Find where the given text appears and provide that cell's center as [X, Y] coordinate. 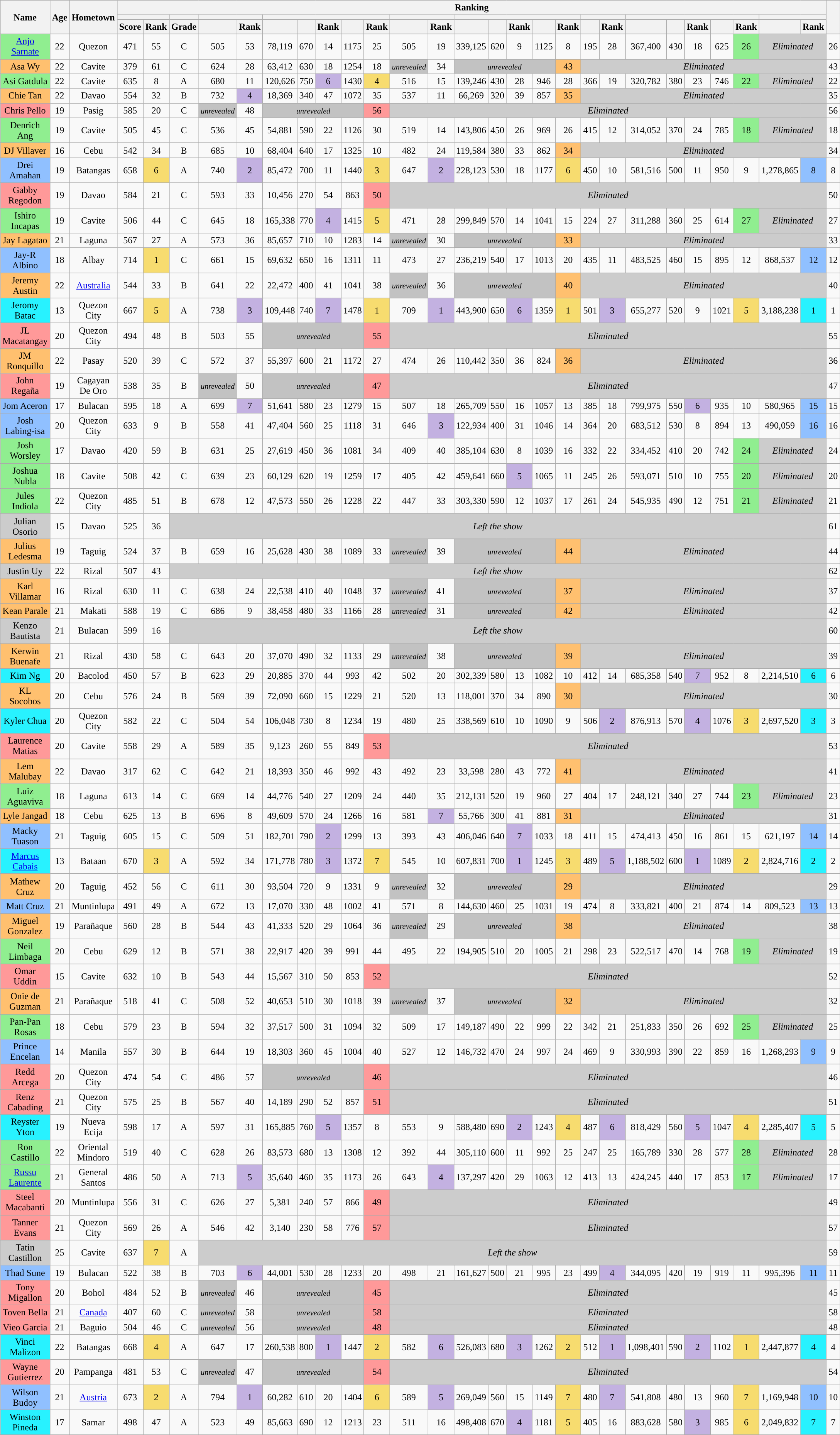
15,567 [280, 977]
3,188,238 [779, 310]
545,935 [646, 501]
522,517 [646, 951]
738 [218, 310]
703 [218, 1272]
Anjo Sarnate [25, 46]
644 [218, 1052]
27,619 [280, 451]
1172 [353, 361]
1047 [722, 1127]
Gabby Regodon [25, 195]
730 [306, 721]
Karl Villamar [25, 591]
750 [306, 81]
1325 [353, 150]
85,472 [280, 170]
991 [353, 951]
37,070 [280, 656]
629 [130, 951]
1262 [544, 1347]
594 [218, 1027]
161,627 [472, 1272]
330,993 [646, 1052]
60,282 [280, 1398]
997 [544, 1052]
818,429 [646, 1127]
Kim Ng [25, 676]
751 [722, 501]
40,653 [280, 1001]
495 [409, 951]
Lem Malubay [25, 771]
585 [130, 110]
10,456 [280, 195]
342 [590, 1027]
69,632 [280, 260]
Tanner Evans [25, 1228]
1,098,401 [646, 1347]
969 [544, 130]
Matt Cruz [25, 906]
868,537 [779, 260]
785 [722, 130]
669 [218, 796]
876,913 [646, 721]
415 [590, 130]
799,975 [646, 406]
1021 [722, 310]
581 [409, 816]
1013 [544, 260]
Reyster Yton [25, 1127]
1254 [353, 66]
Manila [93, 1052]
Julian Osorio [25, 526]
Baguio [93, 1327]
Marcus Cabais [25, 861]
379 [130, 66]
1005 [544, 951]
1299 [353, 836]
776 [353, 1228]
512 [590, 1347]
863 [353, 195]
1279 [353, 406]
545 [409, 861]
49,609 [280, 816]
894 [722, 425]
511 [409, 1422]
1037 [544, 501]
17,070 [280, 906]
Toven Bella [25, 1312]
18,369 [280, 96]
499 [590, 1272]
1430 [353, 81]
Name [25, 17]
305,110 [472, 1152]
1357 [353, 1127]
1090 [544, 721]
524 [130, 551]
298 [590, 951]
Ranking [472, 8]
85,657 [280, 241]
165,338 [280, 220]
385,104 [472, 451]
1283 [353, 241]
406,046 [472, 836]
320,782 [646, 81]
2,697,520 [779, 721]
Score [130, 27]
1,188,502 [646, 861]
536 [218, 130]
171,778 [280, 861]
Cagayan De Oro [93, 386]
212,131 [472, 796]
572 [218, 361]
1076 [722, 721]
JL Macatangay [25, 336]
139,246 [472, 81]
Ishiro Incapas [25, 220]
849 [353, 746]
165,885 [280, 1127]
333,821 [646, 906]
Jules Indiola [25, 501]
584 [130, 195]
Vieo Garcia [25, 1327]
20,885 [280, 676]
588 [130, 611]
487 [590, 1127]
452 [130, 886]
710 [306, 241]
Age [59, 17]
2,049,832 [779, 1422]
526,083 [472, 1347]
37,517 [280, 1027]
1177 [544, 170]
770 [306, 220]
143,806 [472, 130]
120,626 [280, 81]
645 [218, 220]
481 [130, 1372]
Luiz Aguaviva [25, 796]
861 [722, 836]
Prince Encelan [25, 1052]
1173 [353, 1177]
1046 [544, 425]
502 [409, 676]
995,396 [779, 1272]
390 [675, 1052]
66,269 [472, 96]
Jay-R Albino [25, 260]
866 [353, 1202]
280 [498, 771]
Lyle Jangad [25, 816]
KL Socobos [25, 696]
593 [218, 195]
732 [218, 96]
Jeremy Austin [25, 286]
1149 [544, 1398]
1081 [353, 451]
501 [590, 310]
633 [130, 425]
614 [722, 220]
637 [130, 1252]
290 [306, 1102]
Kenzo Bautista [25, 631]
490,059 [779, 425]
772 [544, 771]
883,628 [646, 1422]
Albay [93, 260]
22,917 [280, 951]
999 [544, 1027]
935 [722, 406]
Vinci Malizon [25, 1347]
492 [409, 771]
686 [218, 611]
1,278,865 [779, 170]
JM Ronquillo [25, 361]
626 [218, 1202]
Kerwin Buenafe [25, 656]
1233 [353, 1272]
1259 [353, 476]
332 [590, 451]
93,504 [280, 886]
General Santos [93, 1177]
576 [130, 696]
623 [218, 676]
1372 [353, 861]
47,573 [280, 501]
John Regaña [25, 386]
447 [409, 501]
1063 [544, 1177]
18,393 [280, 771]
474,413 [646, 836]
Chie Tan [25, 96]
68,404 [280, 150]
538 [130, 386]
713 [218, 1177]
469 [590, 1052]
794 [218, 1398]
55,397 [280, 361]
993 [353, 676]
Nueva Ecija [93, 1127]
859 [722, 1052]
720 [306, 886]
118,001 [472, 696]
624 [218, 66]
Bacolod [93, 676]
265,709 [472, 406]
768 [722, 951]
228,123 [472, 170]
985 [722, 1422]
597 [218, 1127]
824 [544, 361]
317 [130, 771]
Joshua Nubla [25, 476]
182,701 [280, 836]
755 [722, 476]
895 [722, 260]
659 [218, 551]
119,584 [472, 150]
195 [590, 46]
1048 [353, 591]
661 [218, 260]
503 [218, 336]
83,573 [280, 1152]
579 [130, 1027]
542 [130, 150]
946 [544, 81]
557 [130, 1052]
149,187 [472, 1027]
862 [544, 150]
47,404 [280, 425]
646 [409, 425]
1478 [353, 310]
Omar Uddin [25, 977]
35,640 [280, 1177]
435 [590, 260]
1057 [544, 406]
5,381 [280, 1202]
Renz Cabading [25, 1102]
696 [218, 816]
1166 [353, 611]
1031 [544, 906]
672 [218, 906]
165,789 [646, 1152]
1228 [353, 501]
Laurence Matias [25, 746]
1245 [544, 861]
411 [590, 836]
1125 [544, 46]
38,458 [280, 611]
270 [306, 195]
482 [409, 150]
1181 [544, 1422]
611 [218, 886]
638 [218, 591]
60,129 [280, 476]
780 [306, 861]
Pasig [93, 110]
1018 [353, 1001]
247 [590, 1152]
613 [130, 796]
527 [409, 1052]
44,001 [280, 1272]
339,125 [472, 46]
881 [544, 816]
874 [722, 906]
1447 [353, 1347]
310 [306, 977]
Quezon [93, 46]
790 [306, 836]
413 [590, 1177]
85,663 [280, 1422]
525 [130, 526]
55,766 [472, 816]
224 [590, 220]
598 [130, 1127]
554 [130, 96]
22,538 [280, 591]
Hometown [93, 17]
Drei Amahan [25, 170]
621,197 [779, 836]
631 [218, 451]
599 [130, 631]
Asi Gatdula [25, 81]
577 [722, 1152]
Macky Tuason [25, 836]
Samar [93, 1422]
516 [409, 81]
385 [590, 406]
537 [409, 96]
1072 [353, 96]
580,965 [779, 406]
556 [130, 1202]
Josh Worsley [25, 451]
588,480 [472, 1127]
667 [130, 310]
678 [218, 501]
1175 [353, 46]
1065 [544, 476]
2,824,716 [779, 861]
1234 [353, 721]
Onie de Guzman [25, 1001]
194,905 [472, 951]
1243 [544, 1127]
404 [590, 796]
54,881 [280, 130]
338,569 [472, 721]
809,523 [779, 906]
Neil Limbaga [25, 951]
573 [218, 241]
541,808 [646, 1398]
9,123 [280, 746]
Chris Pello [25, 110]
523 [218, 1422]
Pan-Pan Rosas [25, 1027]
303,330 [472, 501]
709 [409, 310]
1331 [353, 886]
2,285,407 [779, 1127]
Austria [93, 1398]
890 [544, 696]
575 [130, 1102]
1082 [544, 676]
2,447,877 [779, 1347]
Grade [184, 27]
459,641 [472, 476]
2,214,510 [779, 676]
260,538 [280, 1347]
22,472 [280, 286]
668 [130, 1347]
742 [722, 451]
251,833 [646, 1027]
Jay Lagatao [25, 241]
1,268,293 [779, 1052]
498,408 [472, 1422]
685,358 [646, 676]
Asa Wy [25, 66]
334,452 [646, 451]
311,288 [646, 220]
51,641 [280, 406]
1209 [353, 796]
1229 [353, 696]
484 [130, 1293]
Ron Castillo [25, 1152]
137,297 [472, 1177]
1004 [353, 1052]
3,140 [280, 1228]
714 [130, 260]
546 [218, 1228]
746 [722, 81]
642 [218, 771]
Kyler Chua [25, 721]
641 [218, 286]
146,732 [472, 1052]
699 [218, 406]
Thad Sune [25, 1272]
Steel Macabanti [25, 1202]
Bohol [93, 1293]
1133 [353, 656]
673 [130, 1398]
Oriental Mindoro [93, 1152]
Wayne Gutierrez [25, 1372]
1311 [353, 260]
33,598 [472, 771]
1440 [353, 170]
DJ Villaver [25, 150]
144,630 [472, 906]
919 [722, 1272]
Canada [93, 1312]
Julius Ledesma [25, 551]
409 [409, 451]
230 [306, 1228]
109,448 [280, 310]
Jeromy Batac [25, 310]
494 [130, 336]
952 [722, 676]
1404 [353, 1398]
393 [409, 836]
485 [130, 501]
Pampanga [93, 1372]
632 [130, 977]
1213 [353, 1422]
1064 [353, 926]
269,049 [472, 1398]
299,849 [472, 220]
543 [218, 977]
122,934 [472, 425]
692 [722, 1027]
245 [590, 476]
Winston Pineda [25, 1422]
106,048 [280, 721]
553 [409, 1127]
522 [130, 1272]
Josh Labing-isa [25, 425]
Tony Migallon [25, 1293]
344,095 [646, 1272]
1126 [353, 130]
320 [498, 96]
Jom Aceron [25, 406]
236,219 [472, 260]
367,400 [646, 46]
261 [590, 501]
260 [306, 746]
639 [218, 476]
364 [590, 425]
72,090 [280, 696]
800 [306, 1347]
407 [130, 1312]
Miguel Gonzalez [25, 926]
Wilson Budoy [25, 1398]
1102 [722, 1347]
1118 [353, 425]
1415 [353, 220]
18,303 [280, 1052]
995 [544, 1272]
Russu Laurente [25, 1177]
314,052 [646, 130]
392 [409, 1152]
605 [130, 836]
593,071 [646, 476]
685 [218, 150]
Pasay [93, 361]
607,831 [472, 861]
473 [409, 260]
41,333 [280, 926]
Mathew Cruz [25, 886]
240 [306, 1202]
63,412 [280, 66]
683,512 [646, 425]
950 [722, 170]
Australia [93, 286]
655,277 [646, 310]
635 [130, 81]
366 [590, 81]
1002 [353, 906]
443,900 [472, 310]
1308 [353, 1152]
1039 [544, 451]
110,442 [472, 361]
491 [130, 906]
Denrich Ang [25, 130]
Tatin Castillon [25, 1252]
595 [130, 406]
Kean Parale [25, 611]
Makati [93, 611]
1,169,948 [779, 1398]
1033 [544, 836]
744 [722, 796]
248,121 [646, 796]
Redd Arcega [25, 1077]
658 [130, 170]
302,339 [472, 676]
1359 [544, 310]
25,628 [280, 551]
78,119 [280, 46]
44,776 [280, 796]
628 [218, 1152]
1266 [353, 816]
412 [590, 676]
14,189 [280, 1102]
424,245 [646, 1177]
581,516 [646, 170]
Bataan [93, 861]
483,525 [646, 260]
592 [218, 861]
518 [130, 1001]
760 [306, 1127]
1094 [353, 1027]
300 [498, 816]
489 [590, 861]
Justin Uy [25, 571]
